For the text-containing cell, return its midpoint in [X, Y] coordinate format. 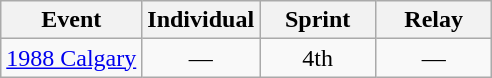
Individual [201, 20]
Relay [434, 20]
Sprint [318, 20]
4th [318, 58]
1988 Calgary [72, 58]
Event [72, 20]
